Return (X, Y) of the center of cell containing provided text 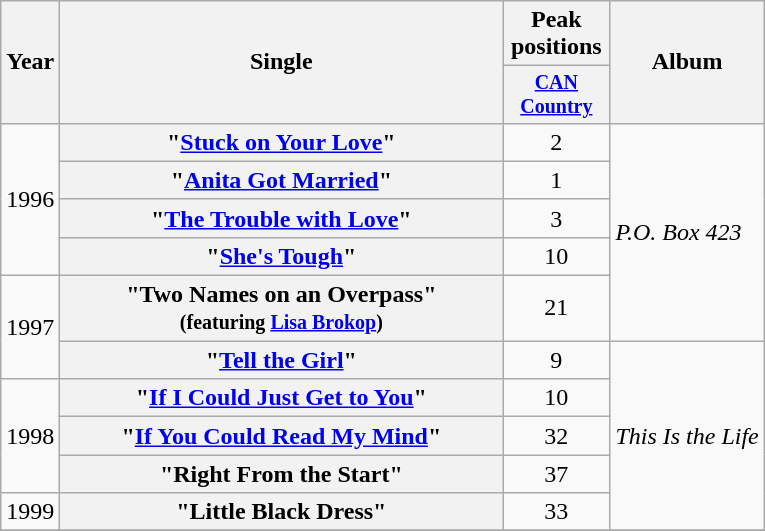
1996 (30, 199)
This Is the Life (687, 436)
33 (556, 512)
P.O. Box 423 (687, 232)
1999 (30, 512)
Single (282, 62)
3 (556, 218)
"Tell the Girl" (282, 360)
"Two Names on an Overpass"(featuring Lisa Brokop) (282, 308)
9 (556, 360)
Album (687, 62)
"Stuck on Your Love" (282, 142)
1 (556, 180)
"If I Could Just Get to You" (282, 398)
"Little Black Dress" (282, 512)
37 (556, 474)
Year (30, 62)
"The Trouble with Love" (282, 218)
CAN Country (556, 94)
21 (556, 308)
"She's Tough" (282, 256)
"If You Could Read My Mind" (282, 436)
"Anita Got Married" (282, 180)
32 (556, 436)
1997 (30, 328)
Peak positions (556, 34)
1998 (30, 436)
2 (556, 142)
"Right From the Start" (282, 474)
